Detect which cell encompasses the target text, then output its (X, Y) center coordinate. 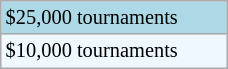
$25,000 tournaments (114, 17)
$10,000 tournaments (114, 51)
